Extract the (x, y) coordinate from the center of the cell holding the provided text.  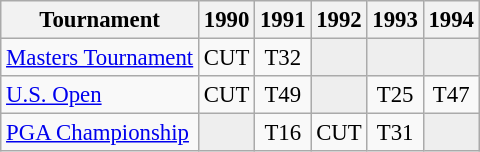
T49 (283, 95)
1994 (451, 20)
1992 (339, 20)
1990 (227, 20)
1993 (395, 20)
PGA Championship (100, 133)
T16 (283, 133)
T31 (395, 133)
1991 (283, 20)
T32 (283, 58)
T25 (395, 95)
T47 (451, 95)
Masters Tournament (100, 58)
Tournament (100, 20)
U.S. Open (100, 95)
